Return the (x, y) coordinate for the center point of the cell that contains the specified text.  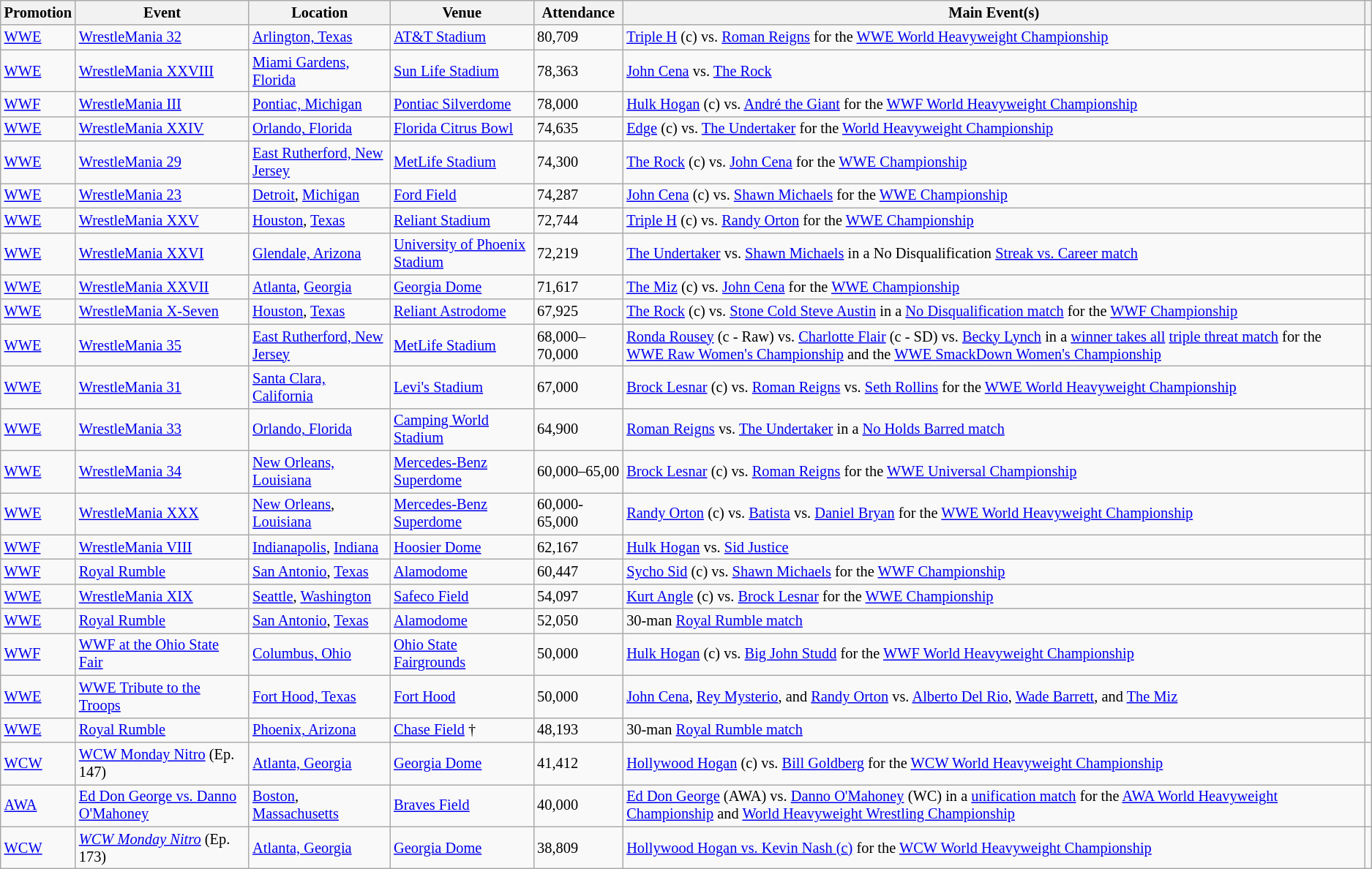
Arlington, Texas (319, 37)
WrestleMania XXIV (162, 129)
78,363 (578, 71)
Detroit, Michigan (319, 195)
John Cena vs. The Rock (994, 71)
WCW Monday Nitro (Ep. 147) (162, 763)
Boston, Massachusetts (319, 805)
Randy Orton (c) vs. Batista vs. Daniel Bryan for the WWE World Heavyweight Championship (994, 513)
Triple H (c) vs. Roman Reigns for the WWE World Heavyweight Championship (994, 37)
Miami Gardens, Florida (319, 71)
Camping World Stadium (462, 429)
WrestleMania 33 (162, 429)
Chase Field † (462, 730)
WrestleMania XIX (162, 596)
Ford Field (462, 195)
The Rock (c) vs. John Cena for the WWE Championship (994, 162)
Hoosier Dome (462, 547)
WrestleMania XXX (162, 513)
Hulk Hogan (c) vs. André the Giant for the WWF World Heavyweight Championship (994, 104)
Kurt Angle (c) vs. Brock Lesnar for the WWE Championship (994, 596)
Glendale, Arizona (319, 254)
Fort Hood (462, 696)
Reliant Stadium (462, 220)
WrestleMania 29 (162, 162)
WrestleMania III (162, 104)
Hulk Hogan vs. Sid Justice (994, 547)
University of Phoenix Stadium (462, 254)
Seattle, Washington (319, 596)
The Rock (c) vs. Stone Cold Steve Austin in a No Disqualification match for the WWF Championship (994, 312)
Sycho Sid (c) vs. Shawn Michaels for the WWF Championship (994, 571)
74,287 (578, 195)
Santa Clara, California (319, 387)
80,709 (578, 37)
WrestleMania 34 (162, 472)
Ohio State Fairgrounds (462, 654)
WrestleMania XXVII (162, 287)
64,900 (578, 429)
Roman Reigns vs. The Undertaker in a No Holds Barred match (994, 429)
71,617 (578, 287)
72,744 (578, 220)
Location (319, 12)
62,167 (578, 547)
60,447 (578, 571)
67,000 (578, 387)
Triple H (c) vs. Randy Orton for the WWE Championship (994, 220)
Reliant Astrodome (462, 312)
Promotion (38, 12)
The Miz (c) vs. John Cena for the WWE Championship (994, 287)
Columbus, Ohio (319, 654)
Safeco Field (462, 596)
WrestleMania XXV (162, 220)
41,412 (578, 763)
WrestleMania XXVI (162, 254)
WWE Tribute to the Troops (162, 696)
Attendance (578, 12)
52,050 (578, 621)
60,000–65,00 (578, 472)
WrestleMania 23 (162, 195)
Hulk Hogan (c) vs. Big John Studd for the WWF World Heavyweight Championship (994, 654)
AWA (38, 805)
67,925 (578, 312)
John Cena (c) vs. Shawn Michaels for the WWE Championship (994, 195)
72,219 (578, 254)
Brock Lesnar (c) vs. Roman Reigns vs. Seth Rollins for the WWE World Heavyweight Championship (994, 387)
WCW Monday Nitro (Ep. 173) (162, 848)
WrestleMania 32 (162, 37)
68,000–70,000 (578, 345)
74,300 (578, 162)
WrestleMania XXVIII (162, 71)
AT&T Stadium (462, 37)
38,809 (578, 848)
40,000 (578, 805)
WWF at the Ohio State Fair (162, 654)
Indianapolis, Indiana (319, 547)
Ed Don George vs. Danno O'Mahoney (162, 805)
Fort Hood, Texas (319, 696)
Main Event(s) (994, 12)
Florida Citrus Bowl (462, 129)
Hollywood Hogan vs. Kevin Nash (c) for the WCW World Heavyweight Championship (994, 848)
Braves Field (462, 805)
Pontiac Silverdome (462, 104)
60,000-65,000 (578, 513)
48,193 (578, 730)
Phoenix, Arizona (319, 730)
Sun Life Stadium (462, 71)
WrestleMania VIII (162, 547)
The Undertaker vs. Shawn Michaels in a No Disqualification Streak vs. Career match (994, 254)
Venue (462, 12)
Levi's Stadium (462, 387)
Brock Lesnar (c) vs. Roman Reigns for the WWE Universal Championship (994, 472)
Hollywood Hogan (c) vs. Bill Goldberg for the WCW World Heavyweight Championship (994, 763)
74,635 (578, 129)
John Cena, Rey Mysterio, and Randy Orton vs. Alberto Del Rio, Wade Barrett, and The Miz (994, 696)
54,097 (578, 596)
Pontiac, Michigan (319, 104)
WrestleMania 35 (162, 345)
Event (162, 12)
WrestleMania X-Seven (162, 312)
78,000 (578, 104)
Edge (c) vs. The Undertaker for the World Heavyweight Championship (994, 129)
WrestleMania 31 (162, 387)
